From the cell containing the given text, extract its center point as (X, Y) coordinate. 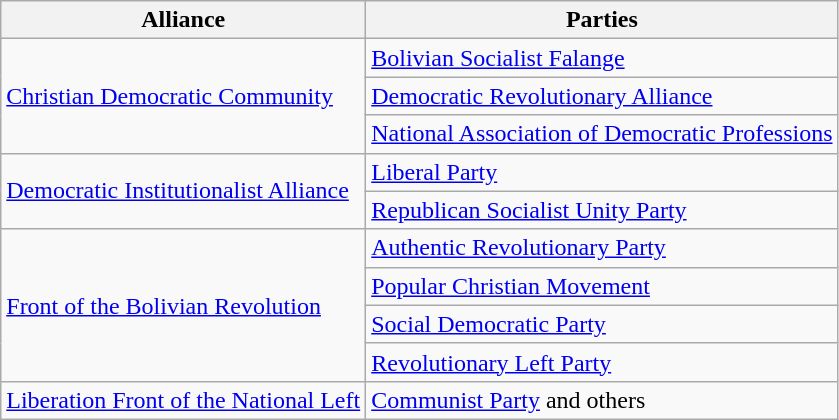
Social Democratic Party (602, 324)
Liberation Front of the National Left (184, 400)
Popular Christian Movement (602, 286)
Bolivian Socialist Falange (602, 58)
National Association of Democratic Professions (602, 134)
Alliance (184, 20)
Revolutionary Left Party (602, 362)
Republican Socialist Unity Party (602, 210)
Liberal Party (602, 172)
Authentic Revolutionary Party (602, 248)
Parties (602, 20)
Democratic Revolutionary Alliance (602, 96)
Christian Democratic Community (184, 96)
Front of the Bolivian Revolution (184, 305)
Democratic Institutionalist Alliance (184, 191)
Communist Party and others (602, 400)
